Determine the [x, y] coordinate at the center of the cell enclosing the given text.  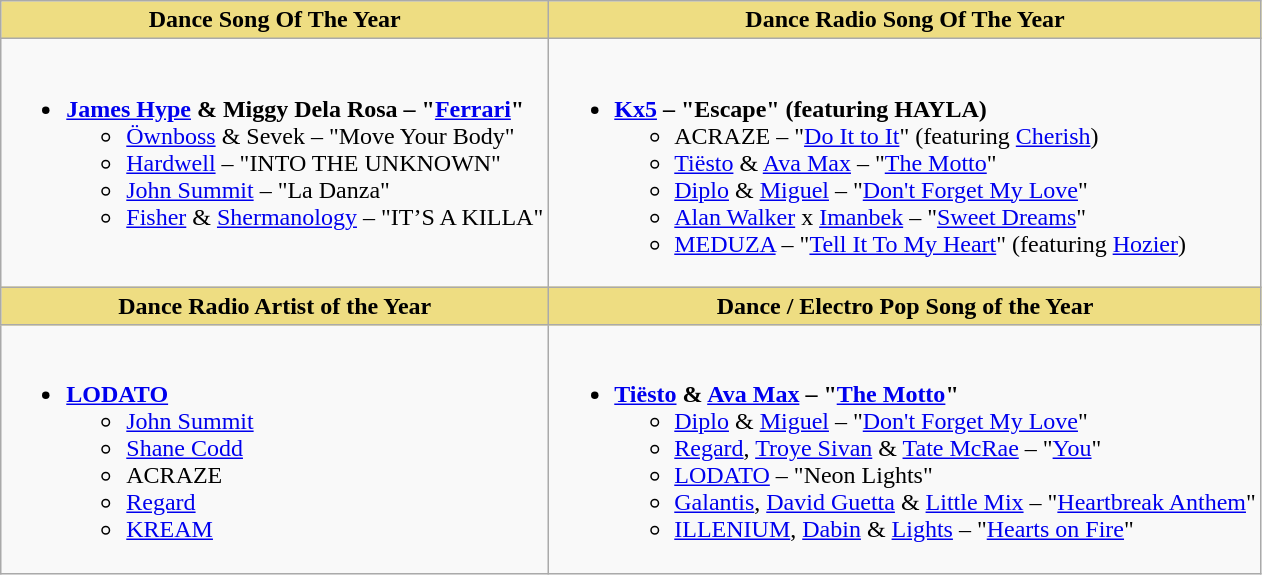
Dance Song Of The Year [275, 20]
LODATOJohn SummitShane CoddACRAZERegardKREAM [275, 449]
Dance / Electro Pop Song of the Year [906, 306]
Dance Radio Song Of The Year [906, 20]
Dance Radio Artist of the Year [275, 306]
